Extract the [x, y] coordinate from the center of the cell holding the provided text.  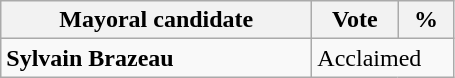
Acclaimed [383, 58]
Vote [355, 20]
% [426, 20]
Mayoral candidate [156, 20]
Sylvain Brazeau [156, 58]
